Identify which cell holds the provided text, then report its [X, Y] central coordinate. 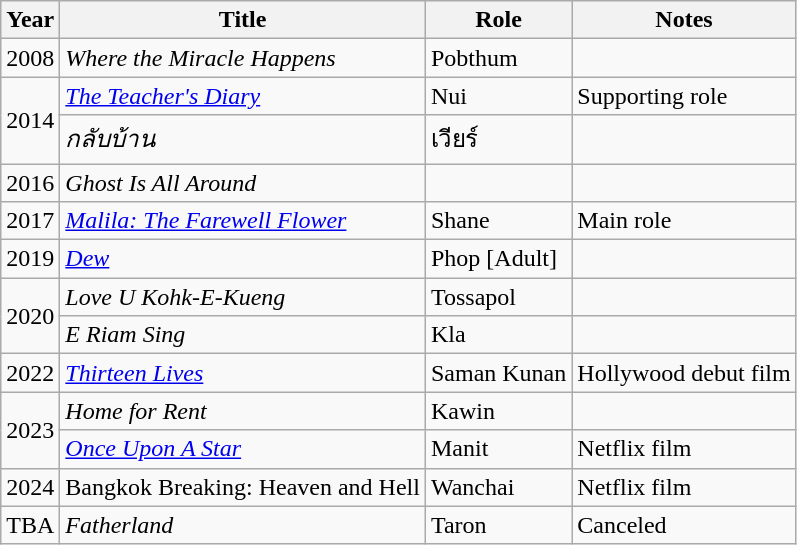
2022 [30, 373]
เวียร์ [498, 140]
Where the Miracle Happens [243, 58]
2023 [30, 430]
E Riam Sing [243, 335]
Role [498, 20]
Hollywood debut film [684, 373]
Malila: The Farewell Flower [243, 221]
2016 [30, 183]
Shane [498, 221]
Supporting role [684, 96]
Dew [243, 259]
Kawin [498, 411]
Phop [Adult] [498, 259]
Thirteen Lives [243, 373]
Title [243, 20]
2019 [30, 259]
Year [30, 20]
Saman Kunan [498, 373]
TBA [30, 525]
Pobthum [498, 58]
กลับบ้าน [243, 140]
Home for Rent [243, 411]
Tossapol [498, 297]
Nui [498, 96]
Ghost Is All Around [243, 183]
Taron [498, 525]
Main role [684, 221]
Kla [498, 335]
2020 [30, 316]
2017 [30, 221]
2024 [30, 487]
Wanchai [498, 487]
Love U Kohk-E-Kueng [243, 297]
Fatherland [243, 525]
Canceled [684, 525]
Notes [684, 20]
Once Upon A Star [243, 449]
The Teacher's Diary [243, 96]
Bangkok Breaking: Heaven and Hell [243, 487]
2008 [30, 58]
Manit [498, 449]
2014 [30, 120]
